Determine the (X, Y) coordinate at the center of the cell enclosing the given text.  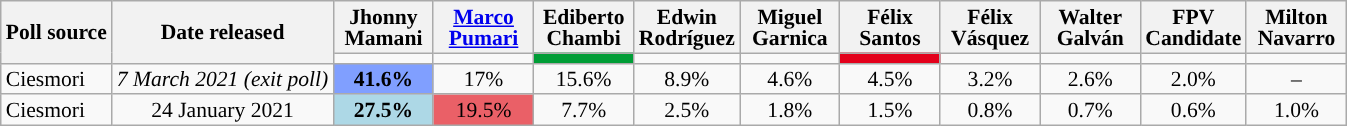
2.0% (1193, 78)
Date released (223, 32)
0.7% (1090, 110)
24 January 2021 (223, 110)
17% (483, 78)
Jhonny Mamani (383, 27)
1.0% (1296, 110)
0.8% (990, 110)
15.6% (584, 78)
4.5% (890, 78)
1.8% (790, 110)
7 March 2021 (exit poll) (223, 78)
Poll source (56, 32)
19.5% (483, 110)
Marco Pumari (483, 27)
3.2% (990, 78)
1.5% (890, 110)
Milton Navarro (1296, 27)
4.6% (790, 78)
FPV Candidate (1193, 27)
Miguel Garnica (790, 27)
Félix Vásquez (990, 27)
41.6% (383, 78)
Ediberto Chambi (584, 27)
Edwin Rodríguez (687, 27)
– (1296, 78)
27.5% (383, 110)
7.7% (584, 110)
2.5% (687, 110)
2.6% (1090, 78)
0.6% (1193, 110)
8.9% (687, 78)
Félix Santos (890, 27)
Walter Galván (1090, 27)
